Search for the cell housing the specified text and yield its (x, y) center coordinate. 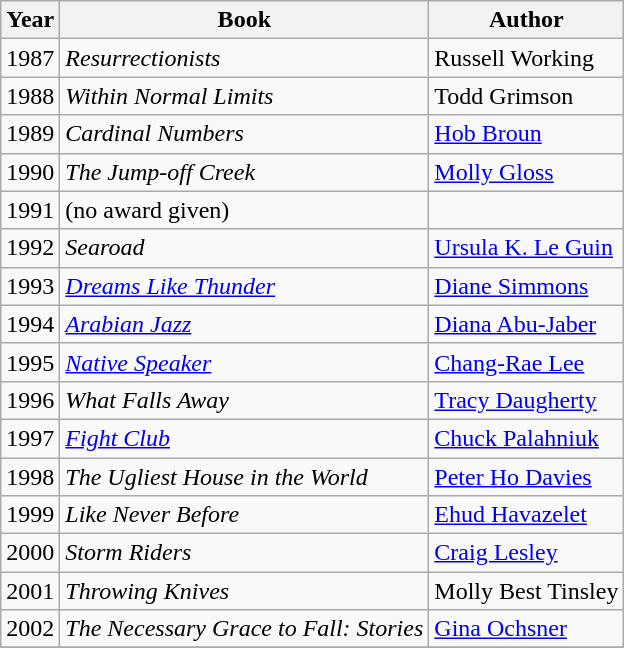
1989 (30, 134)
The Ugliest House in the World (244, 477)
Like Never Before (244, 515)
Within Normal Limits (244, 96)
Diana Abu-Jaber (526, 324)
1997 (30, 438)
Resurrectionists (244, 58)
2001 (30, 591)
2000 (30, 553)
Diane Simmons (526, 286)
Todd Grimson (526, 96)
1996 (30, 400)
Storm Riders (244, 553)
Hob Broun (526, 134)
Cardinal Numbers (244, 134)
Searoad (244, 248)
Molly Best Tinsley (526, 591)
The Jump-off Creek (244, 172)
Book (244, 20)
Ehud Havazelet (526, 515)
1990 (30, 172)
Ursula K. Le Guin (526, 248)
Chang-Rae Lee (526, 362)
1998 (30, 477)
Throwing Knives (244, 591)
1988 (30, 96)
(no award given) (244, 210)
1993 (30, 286)
Molly Gloss (526, 172)
Peter Ho Davies (526, 477)
The Necessary Grace to Fall: Stories (244, 629)
Native Speaker (244, 362)
Fight Club (244, 438)
Gina Ochsner (526, 629)
Chuck Palahniuk (526, 438)
Dreams Like Thunder (244, 286)
What Falls Away (244, 400)
Tracy Daugherty (526, 400)
1995 (30, 362)
1987 (30, 58)
Russell Working (526, 58)
1992 (30, 248)
2002 (30, 629)
1994 (30, 324)
Author (526, 20)
Year (30, 20)
1999 (30, 515)
1991 (30, 210)
Craig Lesley (526, 553)
Arabian Jazz (244, 324)
